Scan for the cell matching the given text and deliver its [x, y] coordinate at center. 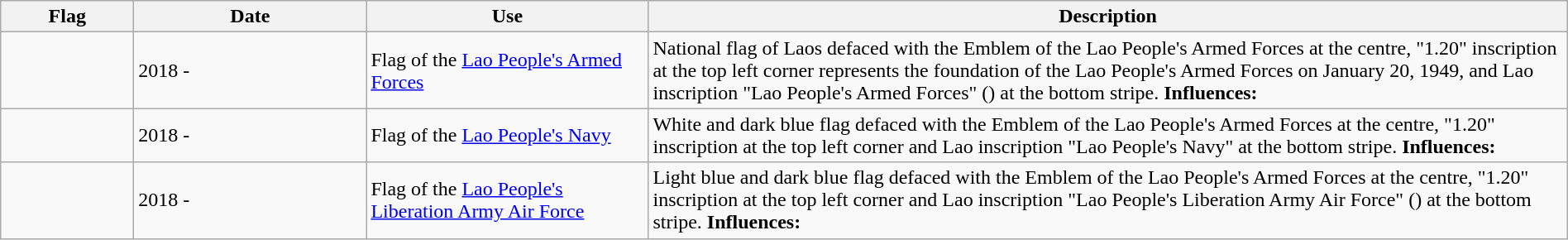
Flag of the Lao People's Liberation Army Air Force [508, 200]
Date [250, 17]
Flag [68, 17]
Description [1108, 17]
Use [508, 17]
Flag of the Lao People's Navy [508, 136]
Flag of the Lao People's Armed Forces [508, 70]
